Pinpoint the cell where the given text exists, returning its [x, y] midpoint coordinate. 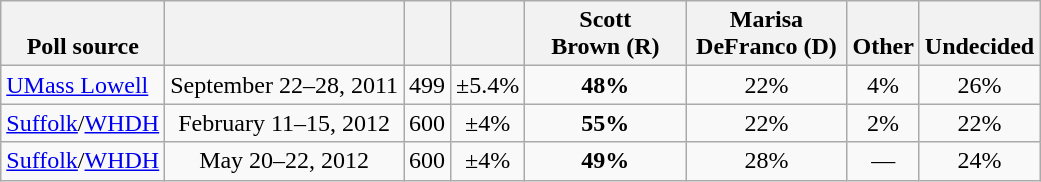
49% [606, 161]
±5.4% [488, 85]
55% [606, 123]
MarisaDeFranco (D) [766, 34]
May 20–22, 2012 [284, 161]
September 22–28, 2011 [284, 85]
4% [883, 85]
— [883, 161]
499 [428, 85]
UMass Lowell [83, 85]
2% [883, 123]
28% [766, 161]
26% [979, 85]
24% [979, 161]
Undecided [979, 34]
February 11–15, 2012 [284, 123]
ScottBrown (R) [606, 34]
48% [606, 85]
Other [883, 34]
Poll source [83, 34]
